Determine the (X, Y) coordinate at the center of the cell enclosing the given text.  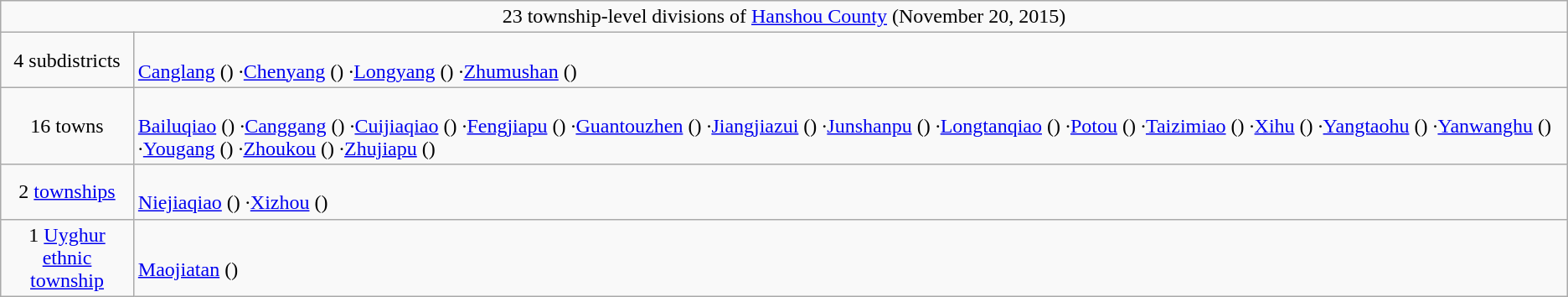
1 Uyghur ethnic township (67, 258)
16 towns (67, 126)
Canglang () ·Chenyang () ·Longyang () ·Zhumushan () (850, 60)
4 subdistricts (67, 60)
23 township-level divisions of Hanshou County (November 20, 2015) (784, 17)
Niejiaqiao () ·Xizhou () (850, 191)
2 townships (67, 191)
Maojiatan () (850, 258)
